Return the [X, Y] coordinate for the center point of the cell that contains the specified text.  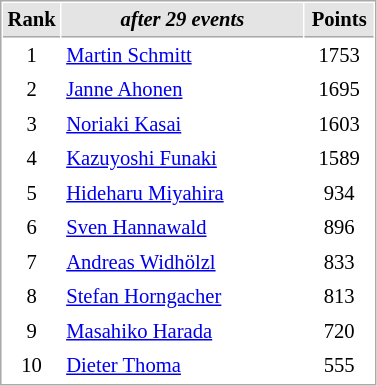
4 [32, 158]
6 [32, 228]
1753 [340, 56]
Noriaki Kasai [183, 124]
1589 [340, 158]
1 [32, 56]
Masahiko Harada [183, 332]
Sven Hannawald [183, 228]
5 [32, 194]
3 [32, 124]
2 [32, 90]
Kazuyoshi Funaki [183, 158]
813 [340, 296]
Martin Schmitt [183, 56]
10 [32, 366]
7 [32, 262]
896 [340, 228]
Points [340, 20]
Rank [32, 20]
Hideharu Miyahira [183, 194]
1603 [340, 124]
720 [340, 332]
1695 [340, 90]
9 [32, 332]
8 [32, 296]
Stefan Horngacher [183, 296]
833 [340, 262]
after 29 events [183, 20]
Janne Ahonen [183, 90]
555 [340, 366]
Dieter Thoma [183, 366]
934 [340, 194]
Andreas Widhölzl [183, 262]
